Identify which cell holds the provided text, then report its [X, Y] central coordinate. 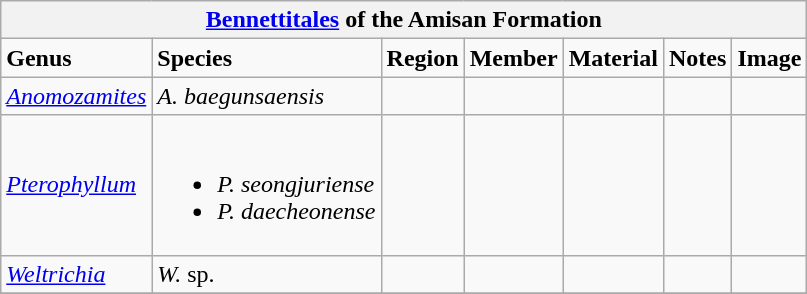
Species [266, 58]
Member [514, 58]
Genus [76, 58]
Anomozamites [76, 96]
W. sp. [266, 274]
Weltrichia [76, 274]
Material [613, 58]
P. seongjurienseP. daecheonense [266, 185]
A. baegunsaensis [266, 96]
Pterophyllum [76, 185]
Notes [697, 58]
Image [770, 58]
Bennettitales of the Amisan Formation [404, 20]
Region [422, 58]
